Provide the (X, Y) coordinate of the cell's center where the given text is located.  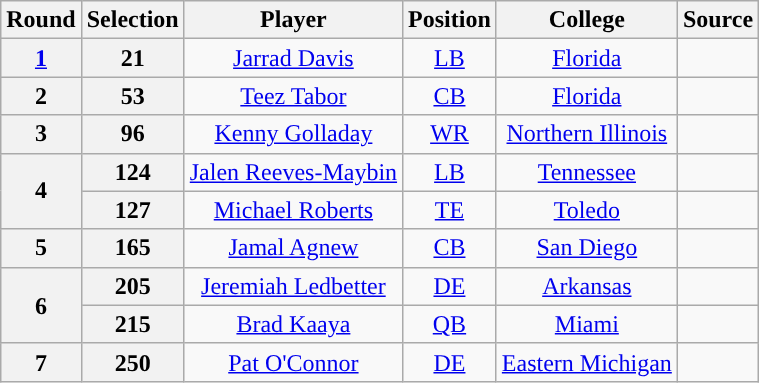
Northern Illinois (586, 134)
4 (41, 191)
QB (450, 324)
Teez Tabor (293, 96)
Jamal Agnew (293, 248)
2 (41, 96)
21 (132, 58)
96 (132, 134)
Position (450, 20)
3 (41, 134)
Arkansas (586, 286)
Round (41, 20)
124 (132, 172)
6 (41, 305)
Tennessee (586, 172)
Kenny Golladay (293, 134)
5 (41, 248)
San Diego (586, 248)
Selection (132, 20)
Jarrad Davis (293, 58)
1 (41, 58)
Pat O'Connor (293, 362)
7 (41, 362)
Miami (586, 324)
WR (450, 134)
Brad Kaaya (293, 324)
Jeremiah Ledbetter (293, 286)
Player (293, 20)
165 (132, 248)
53 (132, 96)
College (586, 20)
Michael Roberts (293, 210)
250 (132, 362)
Source (718, 20)
TE (450, 210)
127 (132, 210)
205 (132, 286)
Jalen Reeves-Maybin (293, 172)
Eastern Michigan (586, 362)
215 (132, 324)
Toledo (586, 210)
